Provide the [x, y] coordinate of the cell's center where the given text is located.  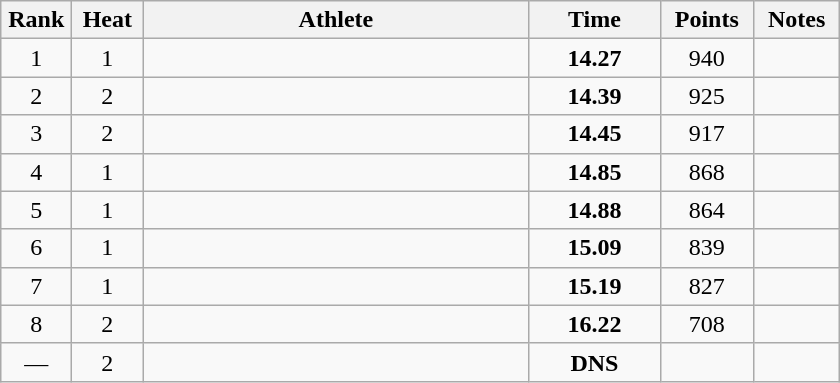
5 [36, 210]
708 [707, 324]
14.39 [594, 96]
14.27 [594, 58]
8 [36, 324]
— [36, 362]
940 [707, 58]
Athlete [336, 20]
14.88 [594, 210]
Points [707, 20]
827 [707, 286]
917 [707, 134]
868 [707, 172]
15.09 [594, 248]
DNS [594, 362]
7 [36, 286]
15.19 [594, 286]
14.85 [594, 172]
Rank [36, 20]
3 [36, 134]
Notes [797, 20]
Time [594, 20]
839 [707, 248]
16.22 [594, 324]
864 [707, 210]
14.45 [594, 134]
4 [36, 172]
925 [707, 96]
6 [36, 248]
Heat [108, 20]
